Find where the given text appears and provide that cell's center as [x, y] coordinate. 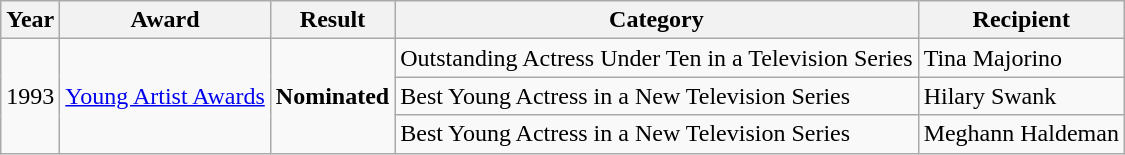
Hilary Swank [1021, 96]
Result [332, 20]
Nominated [332, 96]
Tina Majorino [1021, 58]
Meghann Haldeman [1021, 134]
Recipient [1021, 20]
1993 [30, 96]
Award [165, 20]
Category [656, 20]
Young Artist Awards [165, 96]
Outstanding Actress Under Ten in a Television Series [656, 58]
Year [30, 20]
